Determine the (x, y) coordinate at the center of the cell enclosing the given text.  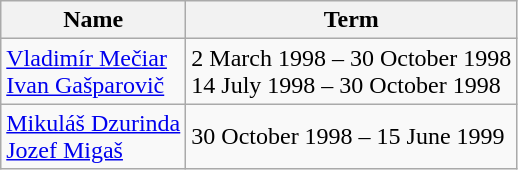
Mikuláš DzurindaJozef Migaš (94, 136)
Term (352, 20)
30 October 1998 – 15 June 1999 (352, 136)
Name (94, 20)
2 March 1998 – 30 October 199814 July 1998 – 30 October 1998 (352, 72)
Vladimír MečiarIvan Gašparovič (94, 72)
